Provide the (X, Y) coordinate of the cell's center where the given text is located.  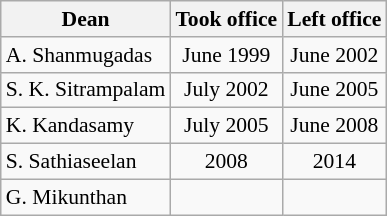
S. Sathiaseelan (86, 162)
S. K. Sitrampalam (86, 90)
July 2002 (226, 90)
K. Kandasamy (86, 126)
July 2005 (226, 126)
June 2005 (334, 90)
Dean (86, 19)
A. Shanmugadas (86, 55)
2008 (226, 162)
G. Mikunthan (86, 197)
Took office (226, 19)
June 2008 (334, 126)
2014 (334, 162)
June 2002 (334, 55)
Left office (334, 19)
June 1999 (226, 55)
